Return [X, Y] of the center of cell containing provided text 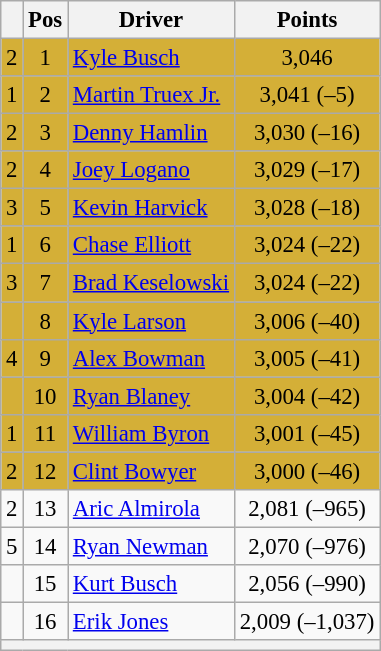
Points [306, 20]
11 [46, 433]
8 [46, 321]
3,006 (–40) [306, 321]
15 [46, 584]
3,046 [306, 58]
13 [46, 509]
3,028 (–18) [306, 208]
9 [46, 358]
Pos [46, 20]
2,081 (–965) [306, 509]
Alex Bowman [152, 358]
Aric Almirola [152, 509]
2,009 (–1,037) [306, 621]
Joey Logano [152, 170]
Kyle Busch [152, 58]
2,056 (–990) [306, 584]
16 [46, 621]
William Byron [152, 433]
Martin Truex Jr. [152, 95]
3,004 (–42) [306, 396]
12 [46, 471]
3,029 (–17) [306, 170]
3,001 (–45) [306, 433]
Brad Keselowski [152, 283]
14 [46, 546]
Kurt Busch [152, 584]
Kevin Harvick [152, 208]
Driver [152, 20]
Denny Hamlin [152, 133]
3,005 (–41) [306, 358]
2,070 (–976) [306, 546]
Chase Elliott [152, 245]
10 [46, 396]
Kyle Larson [152, 321]
Clint Bowyer [152, 471]
3,030 (–16) [306, 133]
3,000 (–46) [306, 471]
Ryan Blaney [152, 396]
3,041 (–5) [306, 95]
7 [46, 283]
Erik Jones [152, 621]
Ryan Newman [152, 546]
6 [46, 245]
